Return [X, Y] of the center of cell containing provided text 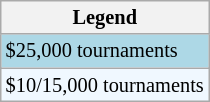
Legend [105, 17]
$10/15,000 tournaments [105, 85]
$25,000 tournaments [105, 51]
